Capture the cell that displays the provided text and extract its [x, y] central coordinate. 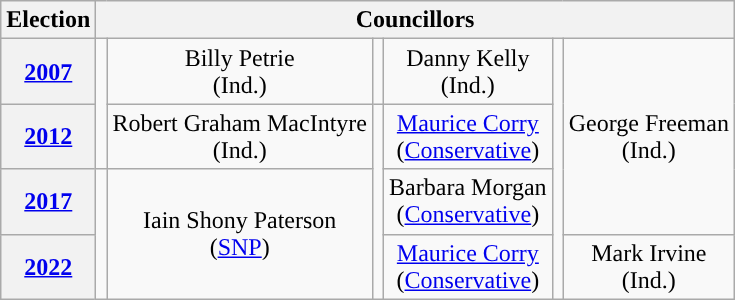
Election [48, 20]
Councillors [416, 20]
2022 [48, 266]
Mark Irvine(Ind.) [648, 266]
Billy Petrie(Ind.) [240, 72]
Robert Graham MacIntyre(Ind.) [240, 136]
2017 [48, 202]
George Freeman(Ind.) [648, 136]
Danny Kelly(Ind.) [468, 72]
2012 [48, 136]
2007 [48, 72]
Iain Shony Paterson(SNP) [240, 234]
Barbara Morgan(Conservative) [468, 202]
